Locate the cell with the specified text and output its [x, y] center coordinate. 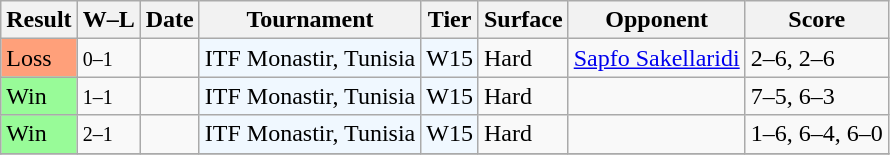
Result [39, 20]
7–5, 6–3 [816, 96]
Opponent [656, 20]
0–1 [108, 58]
Score [816, 20]
Tournament [310, 20]
2–1 [108, 134]
Loss [39, 58]
1–6, 6–4, 6–0 [816, 134]
Tier [450, 20]
Surface [523, 20]
Date [170, 20]
1–1 [108, 96]
W–L [108, 20]
Sapfo Sakellaridi [656, 58]
2–6, 2–6 [816, 58]
